Determine the [x, y] coordinate at the center of the cell enclosing the given text.  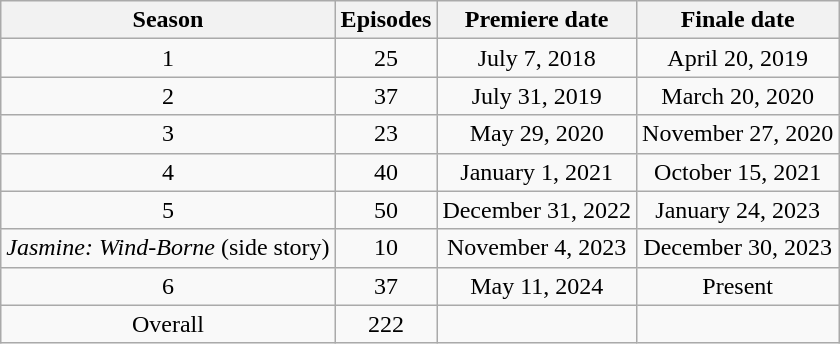
Overall [168, 324]
January 24, 2023 [738, 210]
Episodes [386, 20]
3 [168, 134]
December 30, 2023 [738, 248]
25 [386, 58]
2 [168, 96]
10 [386, 248]
5 [168, 210]
November 4, 2023 [537, 248]
40 [386, 172]
1 [168, 58]
April 20, 2019 [738, 58]
Premiere date [537, 20]
May 11, 2024 [537, 286]
December 31, 2022 [537, 210]
November 27, 2020 [738, 134]
January 1, 2021 [537, 172]
Season [168, 20]
July 7, 2018 [537, 58]
Jasmine: Wind-Borne (side story) [168, 248]
222 [386, 324]
6 [168, 286]
Present [738, 286]
March 20, 2020 [738, 96]
23 [386, 134]
October 15, 2021 [738, 172]
4 [168, 172]
50 [386, 210]
May 29, 2020 [537, 134]
July 31, 2019 [537, 96]
Finale date [738, 20]
